Identify which cell holds the provided text, then report its [X, Y] central coordinate. 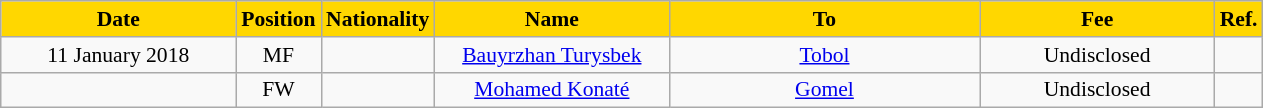
Name [552, 19]
MF [278, 55]
FW [278, 90]
Bauyrzhan Turysbek [552, 55]
Gomel [824, 90]
To [824, 19]
Mohamed Konaté [552, 90]
Ref. [1239, 19]
Tobol [824, 55]
Nationality [378, 19]
11 January 2018 [118, 55]
Date [118, 19]
Fee [1098, 19]
Position [278, 19]
